Capture the cell that displays the provided text and extract its [x, y] central coordinate. 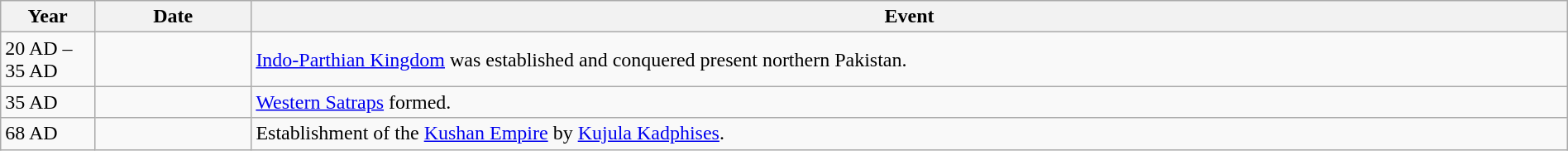
Date [172, 17]
Indo-Parthian Kingdom was established and conquered present northern Pakistan. [910, 60]
Event [910, 17]
Year [48, 17]
Western Satraps formed. [910, 102]
68 AD [48, 134]
35 AD [48, 102]
Establishment of the Kushan Empire by Kujula Kadphises. [910, 134]
20 AD – 35 AD [48, 60]
